Locate the cell with the specified text and output its [x, y] center coordinate. 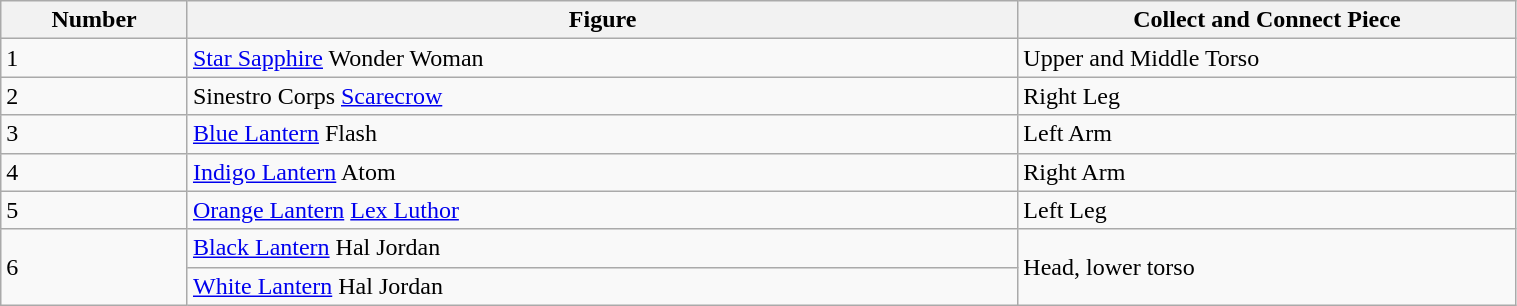
Sinestro Corps Scarecrow [602, 96]
1 [94, 58]
Orange Lantern Lex Luthor [602, 210]
Upper and Middle Torso [1267, 58]
Right Leg [1267, 96]
Figure [602, 20]
Collect and Connect Piece [1267, 20]
White Lantern Hal Jordan [602, 286]
6 [94, 267]
Right Arm [1267, 172]
Left Arm [1267, 134]
4 [94, 172]
2 [94, 96]
Number [94, 20]
5 [94, 210]
Star Sapphire Wonder Woman [602, 58]
Blue Lantern Flash [602, 134]
Left Leg [1267, 210]
Black Lantern Hal Jordan [602, 248]
Head, lower torso [1267, 267]
Indigo Lantern Atom [602, 172]
3 [94, 134]
